Locate the cell with the specified text and output its (x, y) center coordinate. 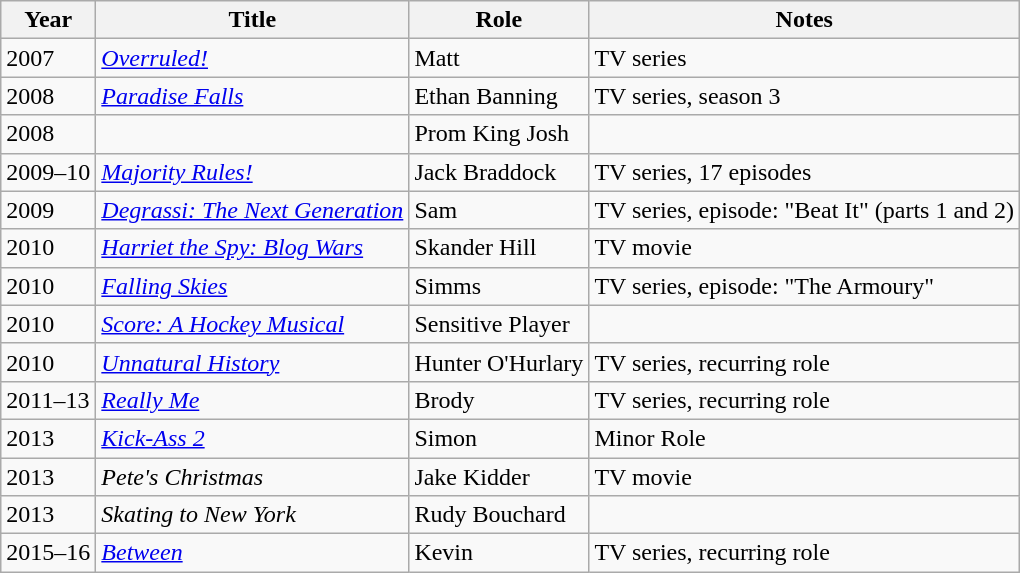
Simms (499, 286)
Sam (499, 210)
Jack Braddock (499, 172)
Paradise Falls (252, 96)
Ethan Banning (499, 96)
TV series, 17 episodes (804, 172)
TV series, season 3 (804, 96)
Really Me (252, 400)
Matt (499, 58)
Notes (804, 20)
Simon (499, 438)
2009–10 (48, 172)
Prom King Josh (499, 134)
Score: A Hockey Musical (252, 324)
Brody (499, 400)
Hunter O'Hurlary (499, 362)
Degrassi: The Next Generation (252, 210)
2009 (48, 210)
Rudy Bouchard (499, 515)
Majority Rules! (252, 172)
Kevin (499, 553)
Between (252, 553)
TV series (804, 58)
Harriet the Spy: Blog Wars (252, 248)
Skating to New York (252, 515)
Title (252, 20)
Year (48, 20)
Pete's Christmas (252, 477)
Unnatural History (252, 362)
Kick-Ass 2 (252, 438)
Skander Hill (499, 248)
TV series, episode: "The Armoury" (804, 286)
2007 (48, 58)
Sensitive Player (499, 324)
2011–13 (48, 400)
Falling Skies (252, 286)
Overruled! (252, 58)
Jake Kidder (499, 477)
2015–16 (48, 553)
TV series, episode: "Beat It" (parts 1 and 2) (804, 210)
Role (499, 20)
Minor Role (804, 438)
